Provide the [X, Y] coordinate of the cell's center where the given text is located.  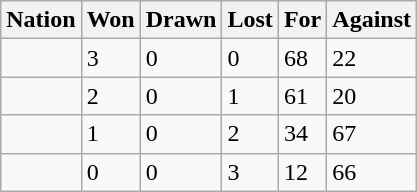
66 [372, 172]
20 [372, 96]
Against [372, 20]
Nation [41, 20]
67 [372, 134]
Drawn [181, 20]
22 [372, 58]
12 [302, 172]
34 [302, 134]
68 [302, 58]
Lost [250, 20]
Won [110, 20]
61 [302, 96]
For [302, 20]
